Return the (X, Y) coordinate for the center point of the cell that contains the specified text.  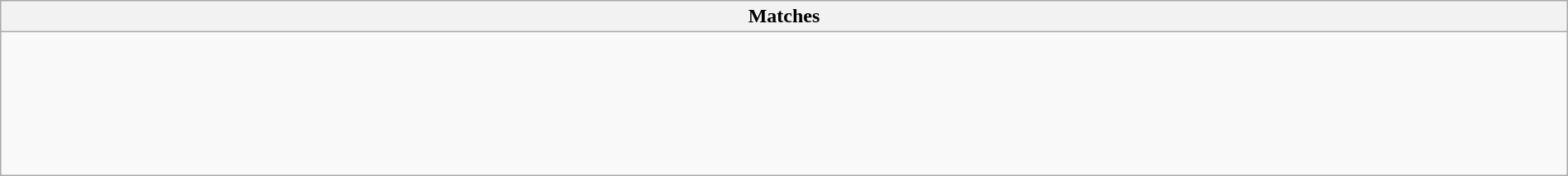
Matches (784, 17)
